Return the [x, y] coordinate for the center point of the cell that contains the specified text.  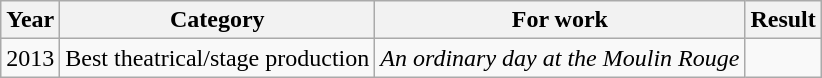
Result [783, 20]
2013 [30, 58]
For work [560, 20]
Best theatrical/stage production [218, 58]
Year [30, 20]
An ordinary day at the Moulin Rouge [560, 58]
Category [218, 20]
